Return (X, Y) of the center of cell containing provided text 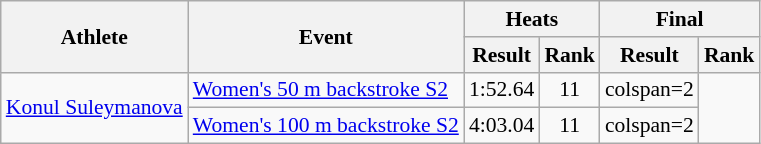
Heats (532, 19)
Final (680, 19)
Athlete (94, 36)
1:52.64 (502, 90)
Women's 100 m backstroke S2 (326, 126)
Event (326, 36)
4:03.04 (502, 126)
Women's 50 m backstroke S2 (326, 90)
Konul Suleymanova (94, 108)
